Locate the cell with the specified text and output its (X, Y) center coordinate. 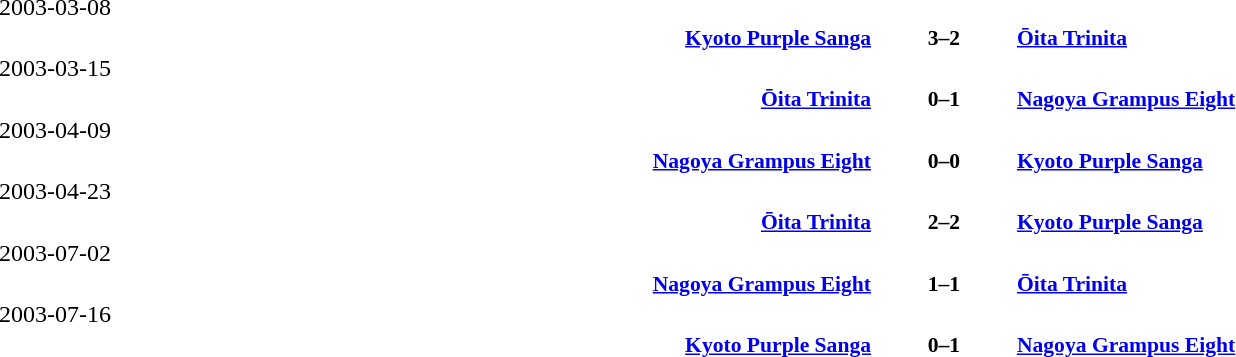
1–1 (944, 284)
3–2 (944, 38)
0–1 (944, 99)
0–0 (944, 160)
2–2 (944, 222)
